From the cell containing the given text, extract its center point as [X, Y] coordinate. 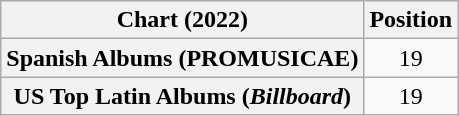
US Top Latin Albums (Billboard) [182, 96]
Chart (2022) [182, 20]
Position [411, 20]
Spanish Albums (PROMUSICAE) [182, 58]
